Find where the given text appears and provide that cell's center as (X, Y) coordinate. 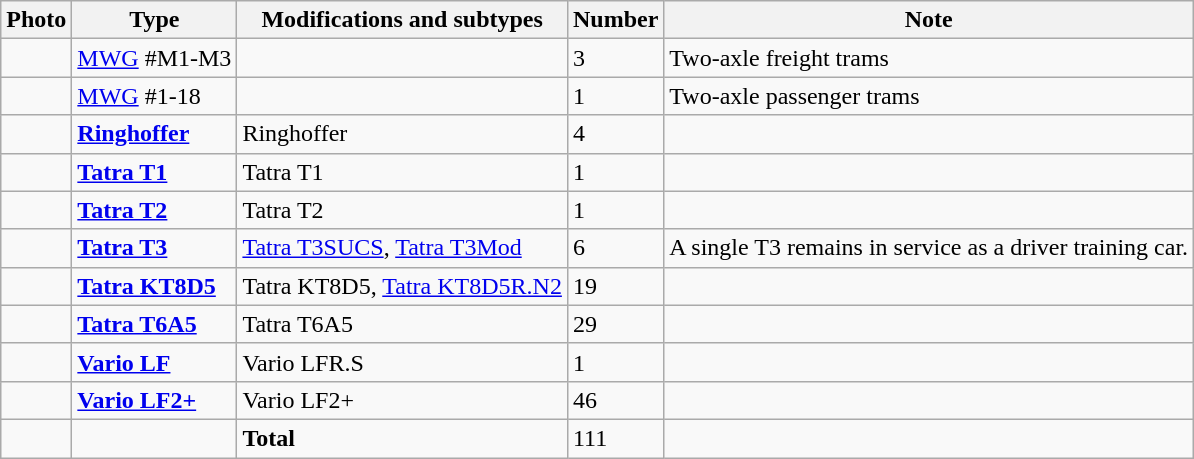
Two-axle freight trams (929, 58)
Two-axle passenger trams (929, 96)
Tatra KT8D5, Tatra KT8D5R.N2 (402, 286)
Note (929, 20)
Tatra KT8D5 (154, 286)
Vario LFR.S (402, 362)
Tatra T3 (154, 248)
A single T3 remains in service as a driver training car. (929, 248)
111 (615, 438)
Number (615, 20)
Tatra T3SUCS, Tatra T3Mod (402, 248)
MWG #1-18 (154, 96)
Modifications and subtypes (402, 20)
3 (615, 58)
19 (615, 286)
46 (615, 400)
Vario LF (154, 362)
MWG #M1-M3 (154, 58)
Type (154, 20)
6 (615, 248)
Total (402, 438)
Photo (36, 20)
4 (615, 134)
29 (615, 324)
